Provide the (x, y) coordinate of the cell's center where the given text is located.  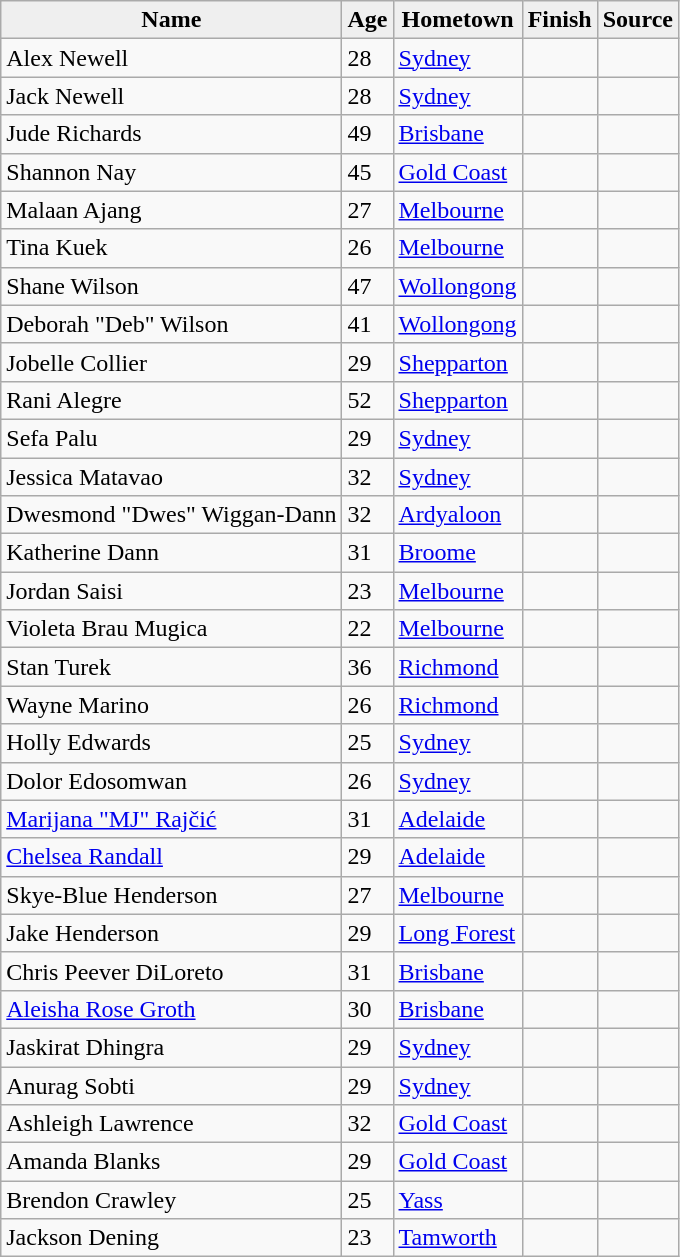
41 (368, 324)
Shannon Nay (172, 172)
Marijana "MJ" Rajčić (172, 819)
Source (638, 20)
Malaan Ajang (172, 210)
45 (368, 172)
Jude Richards (172, 134)
Chris Peever DiLoreto (172, 971)
Wayne Marino (172, 705)
Dwesmond "Dwes" Wiggan-Dann (172, 515)
Holly Edwards (172, 743)
Ashleigh Lawrence (172, 1124)
Violeta Brau Mugica (172, 629)
Shane Wilson (172, 286)
Katherine Dann (172, 553)
Tina Kuek (172, 248)
Sefa Palu (172, 438)
47 (368, 286)
Stan Turek (172, 667)
Jessica Matavao (172, 477)
Long Forest (458, 933)
Jordan Saisi (172, 591)
Yass (458, 1200)
Jackson Dening (172, 1238)
Chelsea Randall (172, 857)
22 (368, 629)
Age (368, 20)
Skye-Blue Henderson (172, 895)
52 (368, 400)
Brendon Crawley (172, 1200)
Deborah "Deb" Wilson (172, 324)
Anurag Sobti (172, 1085)
Tamworth (458, 1238)
36 (368, 667)
Ardyaloon (458, 515)
Broome (458, 553)
Jake Henderson (172, 933)
30 (368, 1009)
Jaskirat Dhingra (172, 1047)
Jobelle Collier (172, 362)
Aleisha Rose Groth (172, 1009)
Hometown (458, 20)
Dolor Edosomwan (172, 781)
Amanda Blanks (172, 1162)
Rani Alegre (172, 400)
Name (172, 20)
Finish (560, 20)
Alex Newell (172, 58)
Jack Newell (172, 96)
49 (368, 134)
